Pinpoint the cell where the given text exists, returning its [x, y] midpoint coordinate. 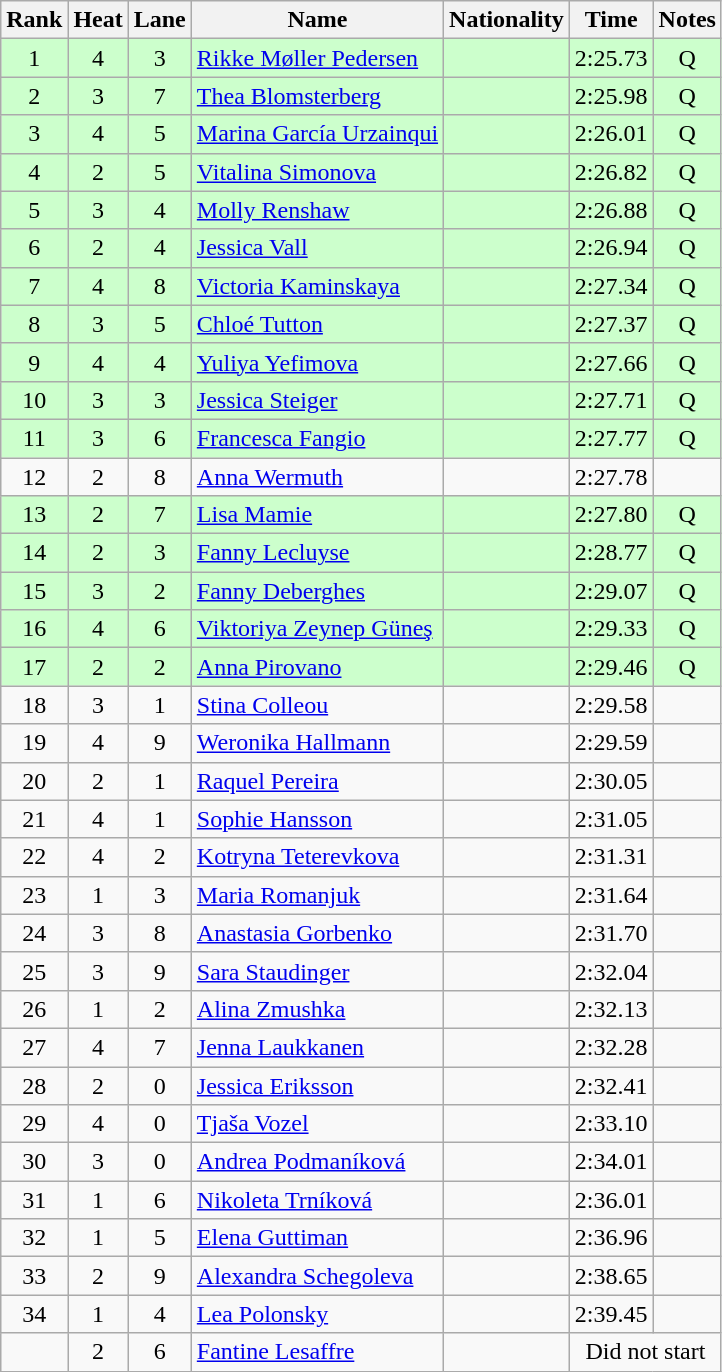
Name [317, 20]
2:26.01 [611, 134]
2:29.33 [611, 629]
2:31.05 [611, 819]
2:25.73 [611, 58]
Maria Romanjuk [317, 895]
Heat [98, 20]
Lisa Mamie [317, 515]
10 [34, 400]
33 [34, 1276]
2:28.77 [611, 553]
Jenna Laukkanen [317, 1047]
Time [611, 20]
2:39.45 [611, 1314]
27 [34, 1047]
30 [34, 1162]
21 [34, 819]
22 [34, 857]
Rikke Møller Pedersen [317, 58]
18 [34, 705]
Jessica Steiger [317, 400]
2:26.82 [611, 172]
Fantine Lesaffre [317, 1352]
Fanny Lecluyse [317, 553]
Sara Staudinger [317, 971]
Kotryna Teterevkova [317, 857]
2:29.59 [611, 743]
15 [34, 591]
Molly Renshaw [317, 210]
2:38.65 [611, 1276]
Vitalina Simonova [317, 172]
13 [34, 515]
Weronika Hallmann [317, 743]
2:34.01 [611, 1162]
Fanny Deberghes [317, 591]
Andrea Podmaníková [317, 1162]
2:26.88 [611, 210]
2:29.46 [611, 667]
2:27.77 [611, 438]
2:32.04 [611, 971]
32 [34, 1238]
Viktoriya Zeynep Güneş [317, 629]
11 [34, 438]
2:32.41 [611, 1085]
2:27.80 [611, 515]
2:27.34 [611, 286]
Jessica Eriksson [317, 1085]
2:26.94 [611, 248]
2:31.64 [611, 895]
2:33.10 [611, 1124]
Chloé Tutton [317, 324]
17 [34, 667]
2:25.98 [611, 96]
2:36.96 [611, 1238]
Anna Pirovano [317, 667]
Nationality [507, 20]
Thea Blomsterberg [317, 96]
Nikoleta Trníková [317, 1200]
2:27.37 [611, 324]
Francesca Fangio [317, 438]
Stina Colleou [317, 705]
34 [34, 1314]
Did not start [645, 1352]
Lane [160, 20]
Raquel Pereira [317, 781]
2:31.31 [611, 857]
25 [34, 971]
2:29.58 [611, 705]
Lea Polonsky [317, 1314]
19 [34, 743]
12 [34, 477]
Rank [34, 20]
2:32.28 [611, 1047]
Yuliya Yefimova [317, 362]
31 [34, 1200]
Anastasia Gorbenko [317, 933]
2:27.71 [611, 400]
2:30.05 [611, 781]
16 [34, 629]
Victoria Kaminskaya [317, 286]
Notes [687, 20]
2:29.07 [611, 591]
23 [34, 895]
Tjaša Vozel [317, 1124]
2:36.01 [611, 1200]
2:31.70 [611, 933]
2:27.78 [611, 477]
Jessica Vall [317, 248]
Alina Zmushka [317, 1009]
Marina García Urzainqui [317, 134]
28 [34, 1085]
26 [34, 1009]
Anna Wermuth [317, 477]
Sophie Hansson [317, 819]
2:32.13 [611, 1009]
29 [34, 1124]
Elena Guttiman [317, 1238]
20 [34, 781]
24 [34, 933]
Alexandra Schegoleva [317, 1276]
2:27.66 [611, 362]
14 [34, 553]
